Locate the cell with the specified text and output its (X, Y) center coordinate. 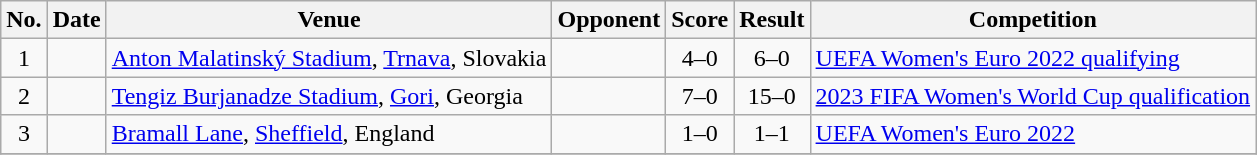
Venue (329, 20)
7–0 (700, 96)
1–1 (772, 134)
15–0 (772, 96)
UEFA Women's Euro 2022 qualifying (1033, 58)
No. (24, 20)
Result (772, 20)
Tengiz Burjanadze Stadium, Gori, Georgia (329, 96)
6–0 (772, 58)
Date (76, 20)
Bramall Lane, Sheffield, England (329, 134)
2 (24, 96)
4–0 (700, 58)
UEFA Women's Euro 2022 (1033, 134)
Opponent (609, 20)
Competition (1033, 20)
2023 FIFA Women's World Cup qualification (1033, 96)
Score (700, 20)
3 (24, 134)
1–0 (700, 134)
Anton Malatinský Stadium, Trnava, Slovakia (329, 58)
1 (24, 58)
